Return the [x, y] coordinate for the center point of the cell that contains the specified text.  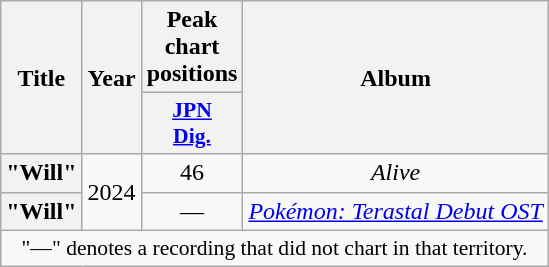
— [192, 211]
Title [42, 78]
Alive [396, 173]
2024 [112, 192]
Year [112, 78]
JPNDig. [192, 124]
"—" denotes a recording that did not chart in that territory. [275, 248]
Album [396, 78]
Pokémon: Terastal Debut OST [396, 211]
46 [192, 173]
Peak chart positions [192, 47]
